Locate the cell with the specified text and output its [X, Y] center coordinate. 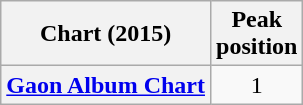
Gaon Album Chart [106, 85]
Peakposition [257, 34]
1 [257, 85]
Chart (2015) [106, 34]
